Detect which cell encompasses the target text, then output its [x, y] center coordinate. 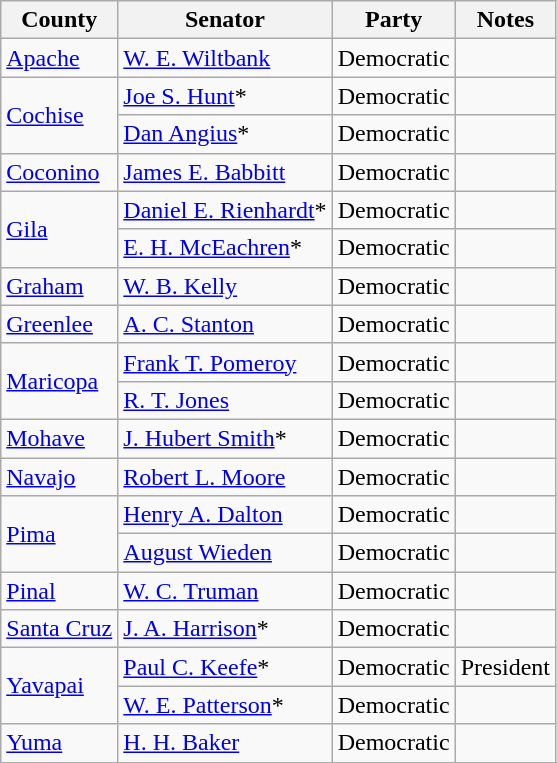
J. A. Harrison* [225, 629]
A. C. Stanton [225, 324]
Gila [60, 229]
Notes [505, 20]
Navajo [60, 477]
President [505, 667]
Yavapai [60, 686]
Joe S. Hunt* [225, 96]
County [60, 20]
Frank T. Pomeroy [225, 362]
Cochise [60, 115]
Pinal [60, 591]
James E. Babbitt [225, 172]
Party [394, 20]
Daniel E. Rienhardt* [225, 210]
Pima [60, 534]
Graham [60, 286]
Robert L. Moore [225, 477]
W. B. Kelly [225, 286]
H. H. Baker [225, 743]
Santa Cruz [60, 629]
R. T. Jones [225, 400]
Apache [60, 58]
Paul C. Keefe* [225, 667]
Maricopa [60, 381]
Mohave [60, 438]
W. E. Patterson* [225, 705]
Greenlee [60, 324]
Yuma [60, 743]
J. Hubert Smith* [225, 438]
Henry A. Dalton [225, 515]
Coconino [60, 172]
Senator [225, 20]
W. E. Wiltbank [225, 58]
W. C. Truman [225, 591]
Dan Angius* [225, 134]
August Wieden [225, 553]
E. H. McEachren* [225, 248]
